Provide the [x, y] coordinate of the cell's center where the given text is located.  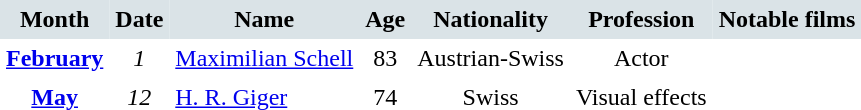
1 [139, 58]
Month [54, 20]
February [54, 58]
Age [385, 20]
Profession [642, 20]
Date [139, 20]
Name [264, 20]
Nationality [490, 20]
83 [385, 58]
Maximilian Schell [264, 58]
Austrian-Swiss [490, 58]
Actor [642, 58]
